Find where the given text appears and provide that cell's center as [X, Y] coordinate. 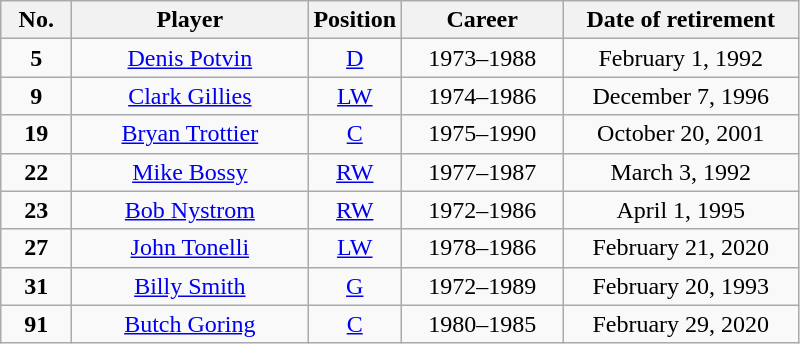
Clark Gillies [190, 96]
February 21, 2020 [681, 248]
February 20, 1993 [681, 286]
Mike Bossy [190, 172]
Billy Smith [190, 286]
April 1, 1995 [681, 210]
9 [36, 96]
G [355, 286]
23 [36, 210]
October 20, 2001 [681, 134]
John Tonelli [190, 248]
1980–1985 [482, 324]
March 3, 1992 [681, 172]
22 [36, 172]
February 29, 2020 [681, 324]
December 7, 1996 [681, 96]
1975–1990 [482, 134]
5 [36, 58]
91 [36, 324]
19 [36, 134]
February 1, 1992 [681, 58]
1977–1987 [482, 172]
D [355, 58]
1972–1986 [482, 210]
1973–1988 [482, 58]
Position [355, 20]
27 [36, 248]
Denis Potvin [190, 58]
Career [482, 20]
31 [36, 286]
Player [190, 20]
1978–1986 [482, 248]
Butch Goring [190, 324]
1974–1986 [482, 96]
No. [36, 20]
Date of retirement [681, 20]
Bob Nystrom [190, 210]
1972–1989 [482, 286]
Bryan Trottier [190, 134]
